Identify which cell holds the provided text, then report its (X, Y) central coordinate. 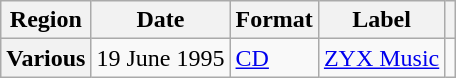
ZYX Music (381, 58)
19 June 1995 (160, 58)
Date (160, 20)
Format (274, 20)
Region (46, 20)
Label (381, 20)
CD (274, 58)
Various (46, 58)
